Locate the cell with the specified text and output its (X, Y) center coordinate. 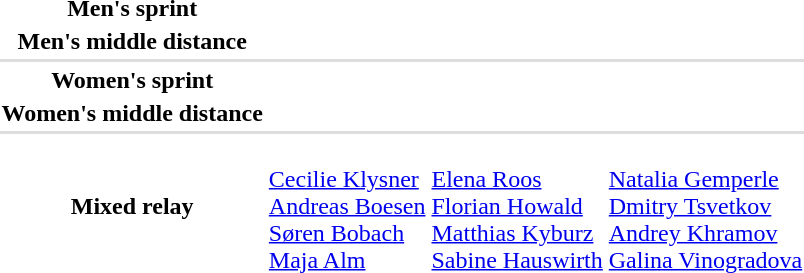
Men's middle distance (132, 41)
Women's sprint (132, 80)
Women's middle distance (132, 113)
